Return (X, Y) of the center of cell containing provided text 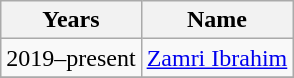
Years (71, 20)
Zamri Ibrahim (217, 58)
2019–present (71, 58)
Name (217, 20)
